Provide the [X, Y] coordinate of the cell's center where the given text is located.  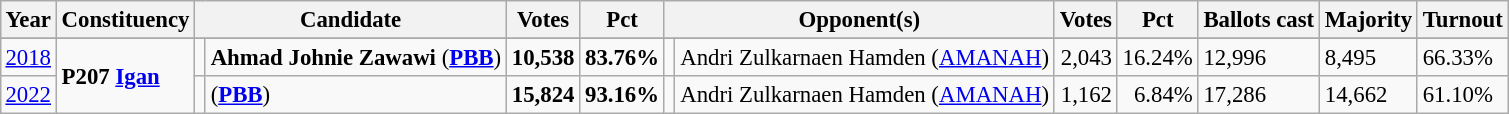
16.24% [1158, 57]
12,996 [1258, 57]
8,495 [1368, 57]
66.33% [1462, 57]
2,043 [1086, 57]
Opponent(s) [859, 20]
Constituency [125, 20]
1,162 [1086, 95]
Ballots cast [1258, 20]
15,824 [542, 95]
Ahmad Johnie Zawawi (PBB) [356, 57]
83.76% [622, 57]
2022 [28, 95]
P207 Igan [125, 76]
14,662 [1368, 95]
61.10% [1462, 95]
10,538 [542, 57]
Turnout [1462, 20]
93.16% [622, 95]
Year [28, 20]
6.84% [1158, 95]
17,286 [1258, 95]
Majority [1368, 20]
2018 [28, 57]
Candidate [351, 20]
(PBB) [356, 95]
